Pinpoint the cell where the given text exists, returning its (X, Y) midpoint coordinate. 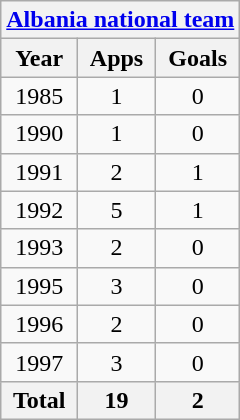
5 (117, 210)
1991 (40, 172)
1992 (40, 210)
Apps (117, 58)
1990 (40, 134)
1985 (40, 96)
Goals (197, 58)
Year (40, 58)
Total (40, 400)
19 (117, 400)
1993 (40, 248)
1996 (40, 324)
1995 (40, 286)
1997 (40, 362)
Albania national team (120, 20)
